Determine the [x, y] coordinate at the center of the cell enclosing the given text.  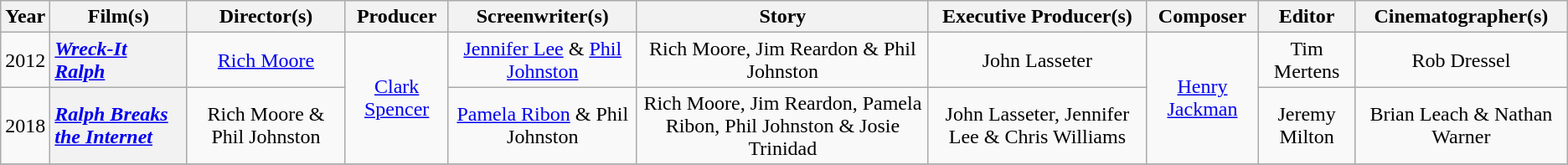
Ralph Breaks the Internet [119, 126]
Wreck-It Ralph [119, 60]
Editor [1307, 17]
Henry Jackman [1202, 99]
John Lasseter [1037, 60]
Year [25, 17]
Film(s) [119, 17]
Cinematographer(s) [1462, 17]
Rob Dressel [1462, 60]
Rich Moore [266, 60]
Brian Leach & Nathan Warner [1462, 126]
Jennifer Lee & Phil Johnston [543, 60]
Tim Mertens [1307, 60]
John Lasseter, Jennifer Lee & Chris Williams [1037, 126]
Pamela Ribon & Phil Johnston [543, 126]
Composer [1202, 17]
Producer [397, 17]
Jeremy Milton [1307, 126]
Director(s) [266, 17]
Rich Moore, Jim Reardon & Phil Johnston [782, 60]
2012 [25, 60]
Rich Moore, Jim Reardon, Pamela Ribon, Phil Johnston & Josie Trinidad [782, 126]
2018 [25, 126]
Executive Producer(s) [1037, 17]
Rich Moore & Phil Johnston [266, 126]
Story [782, 17]
Screenwriter(s) [543, 17]
Clark Spencer [397, 99]
